Determine the [X, Y] coordinate at the center of the cell enclosing the given text.  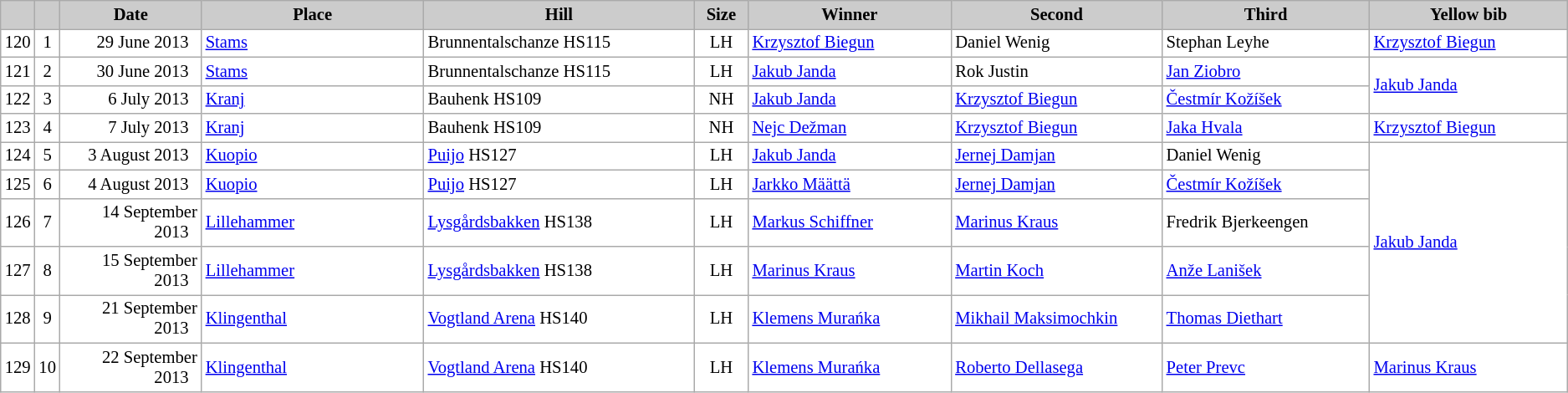
29 June 2013 [130, 43]
125 [18, 184]
Martin Koch [1056, 270]
30 June 2013 [130, 71]
120 [18, 43]
Mikhail Maksimochkin [1056, 319]
Place [313, 14]
8 [47, 270]
1 [47, 43]
Third [1266, 14]
127 [18, 270]
4 August 2013 [130, 184]
15 September 2013 [130, 270]
126 [18, 222]
3 August 2013 [130, 156]
7 July 2013 [130, 128]
Hill [559, 14]
9 [47, 319]
5 [47, 156]
Markus Schiffner [850, 222]
Jaka Hvala [1266, 128]
Roberto Dellasega [1056, 367]
10 [47, 367]
Yellow bib [1468, 14]
6 [47, 184]
21 September 2013 [130, 319]
Date [130, 14]
3 [47, 100]
Jarkko Määttä [850, 184]
2 [47, 71]
129 [18, 367]
Winner [850, 14]
Jan Ziobro [1266, 71]
Size [721, 14]
122 [18, 100]
Fredrik Bjerkeengen [1266, 222]
6 July 2013 [130, 100]
14 September 2013 [130, 222]
22 September 2013 [130, 367]
121 [18, 71]
124 [18, 156]
Peter Prevc [1266, 367]
Thomas Diethart [1266, 319]
Anže Lanišek [1266, 270]
Nejc Dežman [850, 128]
Stephan Leyhe [1266, 43]
7 [47, 222]
123 [18, 128]
128 [18, 319]
4 [47, 128]
Second [1056, 14]
Rok Justin [1056, 71]
